Return the (x, y) coordinate for the center point of the cell that contains the specified text.  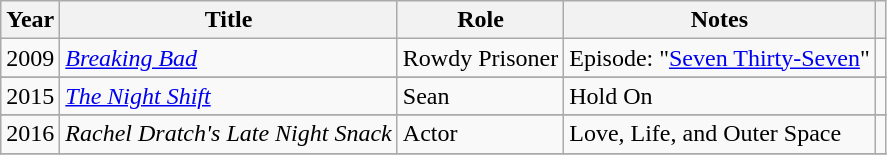
2009 (30, 58)
Hold On (720, 96)
Breaking Bad (228, 58)
2016 (30, 134)
Actor (480, 134)
Sean (480, 96)
Rowdy Prisoner (480, 58)
The Night Shift (228, 96)
Role (480, 20)
Title (228, 20)
2015 (30, 96)
Notes (720, 20)
Love, Life, and Outer Space (720, 134)
Episode: "Seven Thirty-Seven" (720, 58)
Year (30, 20)
Rachel Dratch's Late Night Snack (228, 134)
